From the cell containing the given text, extract its center point as [x, y] coordinate. 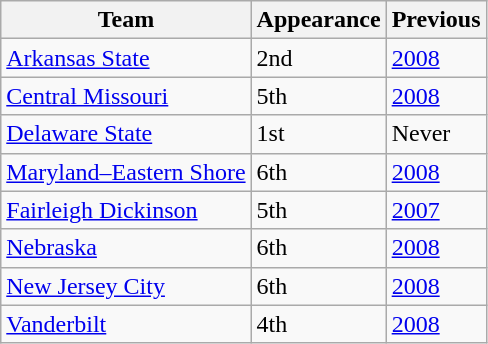
Team [126, 20]
2007 [436, 210]
Fairleigh Dickinson [126, 210]
1st [318, 134]
Vanderbilt [126, 324]
2nd [318, 58]
Appearance [318, 20]
New Jersey City [126, 286]
Nebraska [126, 248]
Delaware State [126, 134]
4th [318, 324]
Central Missouri [126, 96]
Previous [436, 20]
Never [436, 134]
Arkansas State [126, 58]
Maryland–Eastern Shore [126, 172]
